Output the [X, Y] coordinate of the center of the cell containing the given text.  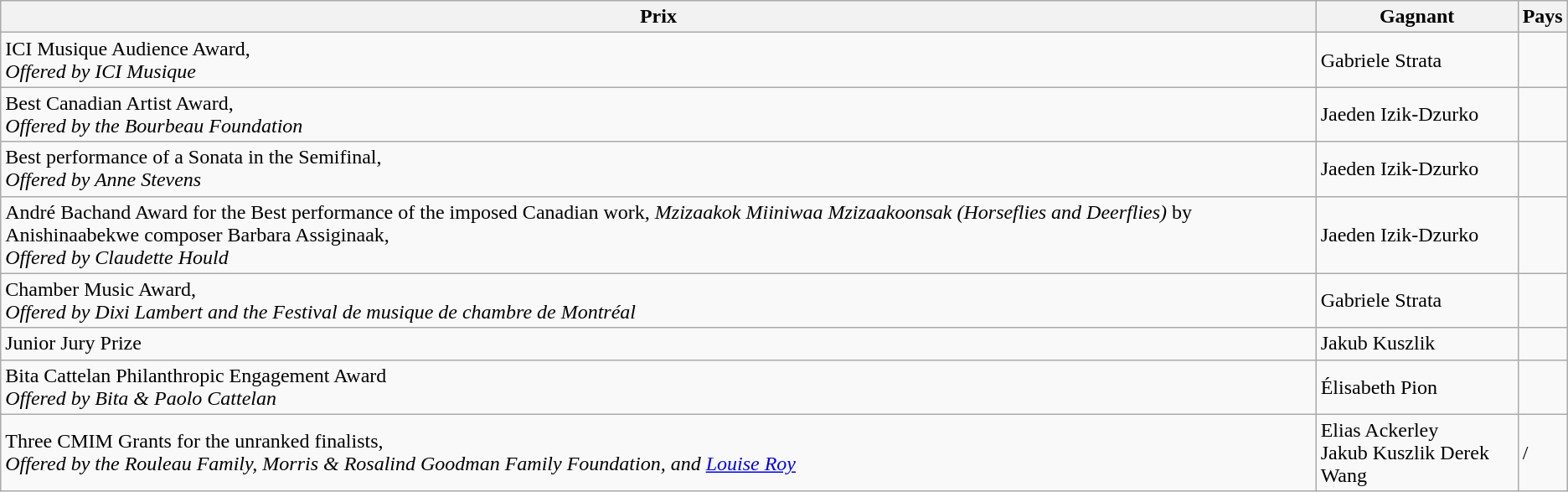
Bita Cattelan Philanthropic Engagement AwardOffered by Bita & Paolo Cattelan [658, 387]
Prix [658, 17]
Gagnant [1417, 17]
Élisabeth Pion [1417, 387]
ICI Musique Audience Award,Offered by ICI Musique [658, 60]
Elias AckerleyJakub Kuszlik Derek Wang [1417, 453]
Three CMIM Grants for the unranked finalists,Offered by the Rouleau Family, Morris & Rosalind Goodman Family Foundation, and Louise Roy [658, 453]
Best Canadian Artist Award,Offered by the Bourbeau Foundation [658, 114]
Best performance of a Sonata in the Semifinal,Offered by Anne Stevens [658, 169]
Jakub Kuszlik [1417, 344]
Pays [1543, 17]
/ [1543, 453]
Junior Jury Prize [658, 344]
Chamber Music Award,Offered by Dixi Lambert and the Festival de musique de chambre de Montréal [658, 300]
